Return (X, Y) of the center of cell containing provided text 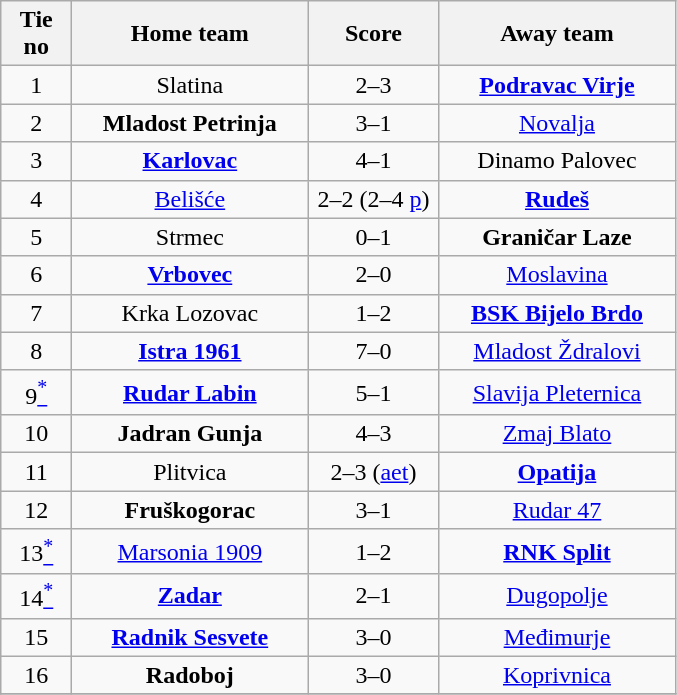
Mladost Petrinja (190, 123)
1 (36, 85)
Slavija Pleternica (557, 392)
6 (36, 275)
Slatina (190, 85)
2–3 (374, 85)
Zmaj Blato (557, 434)
11 (36, 472)
Zadar (190, 596)
Score (374, 34)
Mladost Ždralovi (557, 351)
15 (36, 637)
Vrbovec (190, 275)
7–0 (374, 351)
Plitvica (190, 472)
8 (36, 351)
2–0 (374, 275)
Moslavina (557, 275)
Krka Lozovac (190, 313)
Karlovac (190, 161)
14* (36, 596)
Istra 1961 (190, 351)
10 (36, 434)
Radoboj (190, 675)
3 (36, 161)
Strmec (190, 237)
Novalja (557, 123)
Graničar Laze (557, 237)
Rudeš (557, 199)
Marsonia 1909 (190, 552)
Koprivnica (557, 675)
13* (36, 552)
7 (36, 313)
Rudar 47 (557, 510)
Belišće (190, 199)
Radnik Sesvete (190, 637)
Away team (557, 34)
2 (36, 123)
4–3 (374, 434)
5 (36, 237)
0–1 (374, 237)
9* (36, 392)
2–1 (374, 596)
4–1 (374, 161)
Home team (190, 34)
Jadran Gunja (190, 434)
Rudar Labin (190, 392)
12 (36, 510)
Dugopolje (557, 596)
Dinamo Palovec (557, 161)
2–2 (2–4 p) (374, 199)
Fruškogorac (190, 510)
Opatija (557, 472)
Međimurje (557, 637)
5–1 (374, 392)
2–3 (aet) (374, 472)
BSK Bijelo Brdo (557, 313)
16 (36, 675)
4 (36, 199)
Tie no (36, 34)
RNK Split (557, 552)
Podravac Virje (557, 85)
